Return the (x, y) coordinate for the center point of the cell that contains the specified text.  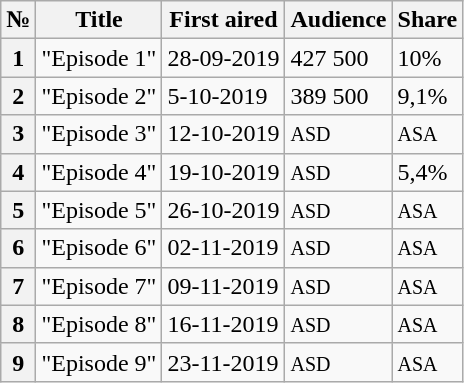
№ (18, 20)
02-11-2019 (224, 248)
Share (428, 20)
"Episode 6" (99, 248)
4 (18, 172)
Title (99, 20)
"Episode 4" (99, 172)
"Episode 8" (99, 324)
"Episode 2" (99, 96)
6 (18, 248)
8 (18, 324)
09-11-2019 (224, 286)
"Episode 9" (99, 362)
"Episode 5" (99, 210)
First aired (224, 20)
23-11-2019 (224, 362)
5 (18, 210)
12-10-2019 (224, 134)
Audience (338, 20)
3 (18, 134)
"Episode 7" (99, 286)
9,1% (428, 96)
"Episode 1" (99, 58)
9 (18, 362)
16-11-2019 (224, 324)
389 500 (338, 96)
26-10-2019 (224, 210)
7 (18, 286)
10% (428, 58)
19-10-2019 (224, 172)
5,4% (428, 172)
28-09-2019 (224, 58)
"Episode 3" (99, 134)
1 (18, 58)
2 (18, 96)
427 500 (338, 58)
5-10-2019 (224, 96)
